Capture the cell that displays the provided text and extract its (X, Y) central coordinate. 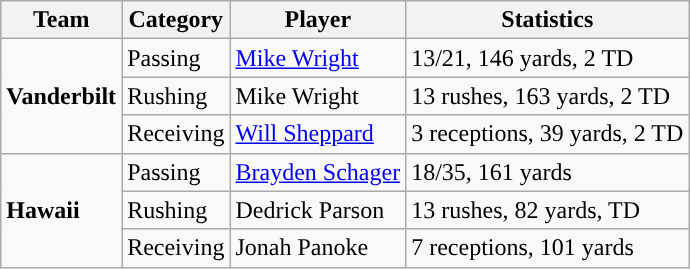
Team (62, 20)
Player (318, 20)
Category (176, 20)
13 rushes, 82 yards, TD (548, 210)
Will Sheppard (318, 134)
3 receptions, 39 yards, 2 TD (548, 134)
Dedrick Parson (318, 210)
18/35, 161 yards (548, 172)
Statistics (548, 20)
Jonah Panoke (318, 248)
Brayden Schager (318, 172)
Hawaii (62, 210)
7 receptions, 101 yards (548, 248)
13 rushes, 163 yards, 2 TD (548, 96)
Vanderbilt (62, 96)
13/21, 146 yards, 2 TD (548, 58)
